Return (x, y) of the center of cell containing provided text 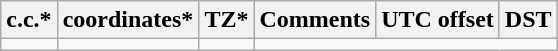
Comments (315, 20)
coordinates* (128, 20)
DST (528, 20)
UTC offset (438, 20)
c.c.* (29, 20)
TZ* (226, 20)
